Determine the (X, Y) coordinate at the center of the cell enclosing the given text.  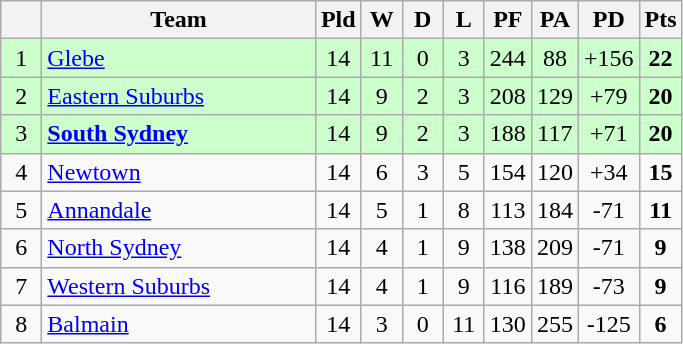
189 (554, 286)
184 (554, 210)
Western Suburbs (179, 286)
244 (508, 58)
113 (508, 210)
PD (608, 20)
+79 (608, 96)
154 (508, 172)
Annandale (179, 210)
Newtown (179, 172)
209 (554, 248)
North Sydney (179, 248)
Glebe (179, 58)
L (464, 20)
+156 (608, 58)
Eastern Suburbs (179, 96)
255 (554, 324)
-125 (608, 324)
+71 (608, 134)
Team (179, 20)
Balmain (179, 324)
22 (660, 58)
120 (554, 172)
Pld (338, 20)
-73 (608, 286)
130 (508, 324)
116 (508, 286)
129 (554, 96)
117 (554, 134)
138 (508, 248)
188 (508, 134)
PA (554, 20)
15 (660, 172)
W (382, 20)
+34 (608, 172)
7 (22, 286)
D (422, 20)
Pts (660, 20)
South Sydney (179, 134)
208 (508, 96)
88 (554, 58)
PF (508, 20)
